Find where the given text appears and provide that cell's center as [X, Y] coordinate. 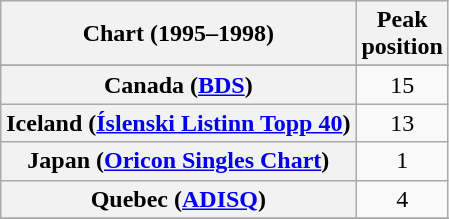
Peakposition [402, 34]
13 [402, 123]
Iceland (Íslenski Listinn Topp 40) [178, 123]
4 [402, 199]
1 [402, 161]
Chart (1995–1998) [178, 34]
Canada (BDS) [178, 85]
15 [402, 85]
Quebec (ADISQ) [178, 199]
Japan (Oricon Singles Chart) [178, 161]
